Output the [X, Y] coordinate of the center of the cell containing the given text.  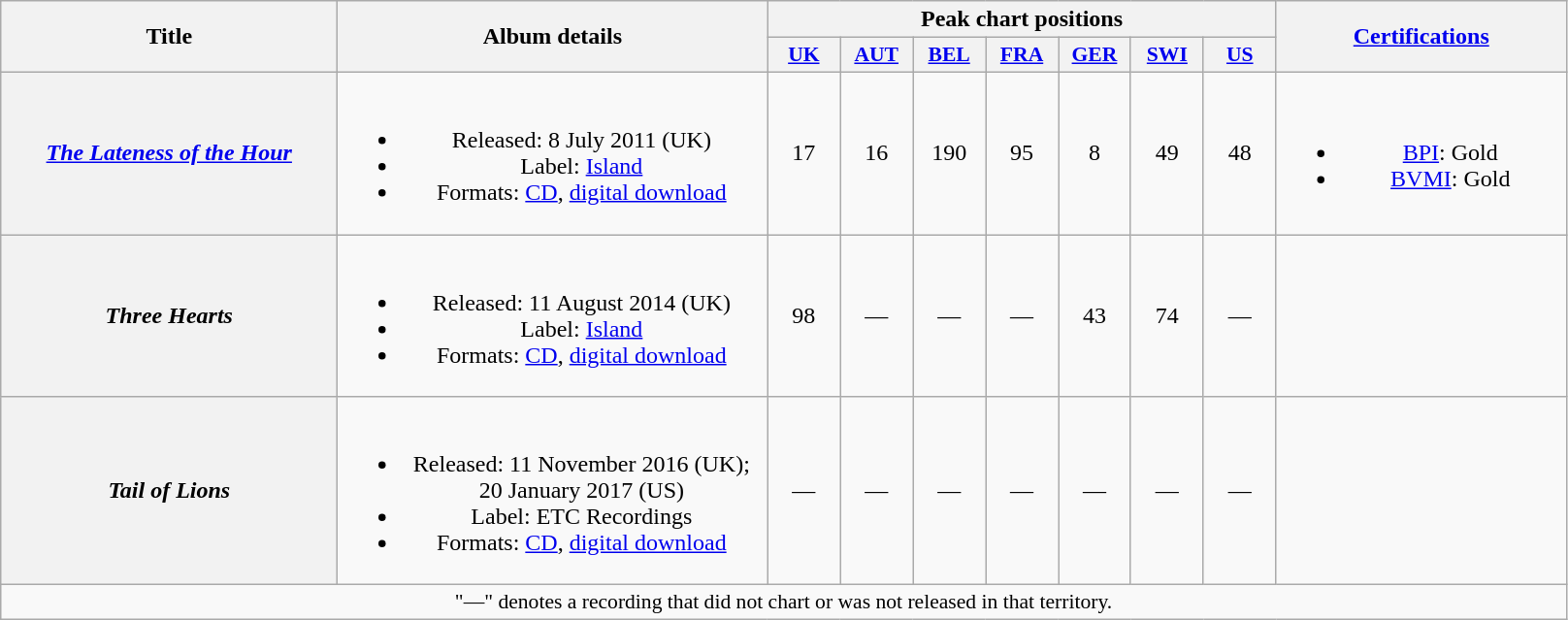
Album details [553, 37]
Released: 11 November 2016 (UK); 20 January 2017 (US)Label: ETC RecordingsFormats: CD, digital download [553, 491]
8 [1094, 153]
Tail of Lions [169, 491]
Peak chart positions [1022, 19]
Three Hearts [169, 316]
98 [803, 316]
17 [803, 153]
Released: 11 August 2014 (UK)Label: IslandFormats: CD, digital download [553, 316]
US [1240, 55]
Certifications [1421, 37]
Released: 8 July 2011 (UK)Label: IslandFormats: CD, digital download [553, 153]
BEL [949, 55]
SWI [1166, 55]
43 [1094, 316]
"—" denotes a recording that did not chart or was not released in that territory. [784, 603]
GER [1094, 55]
49 [1166, 153]
UK [803, 55]
BPI: GoldBVMI: Gold [1421, 153]
95 [1023, 153]
Title [169, 37]
74 [1166, 316]
FRA [1023, 55]
16 [877, 153]
AUT [877, 55]
190 [949, 153]
48 [1240, 153]
The Lateness of the Hour [169, 153]
